Provide the (X, Y) coordinate of the cell's center where the given text is located.  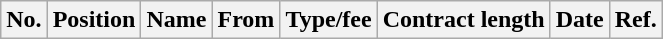
Position (94, 20)
Ref. (636, 20)
From (246, 20)
Date (580, 20)
Name (176, 20)
Contract length (464, 20)
Type/fee (328, 20)
No. (24, 20)
